Return [x, y] of the center of cell containing provided text 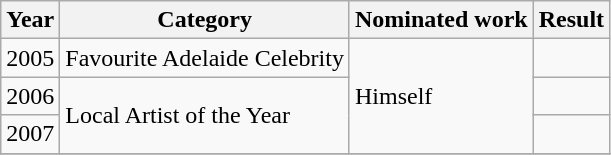
Local Artist of the Year [205, 115]
2007 [30, 134]
Favourite Adelaide Celebrity [205, 58]
Himself [441, 96]
Nominated work [441, 20]
Result [571, 20]
Category [205, 20]
Year [30, 20]
2005 [30, 58]
2006 [30, 96]
